Output the [x, y] coordinate of the center of the cell containing the given text.  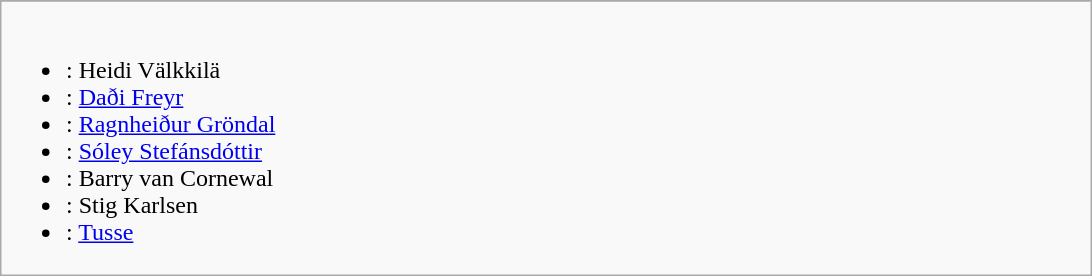
: Heidi Välkkilä: Daði Freyr: Ragnheiður Gröndal: Sóley Stefánsdóttir: Barry van Cornewal: Stig Karlsen: Tusse [546, 138]
